Find where the given text appears and provide that cell's center as (x, y) coordinate. 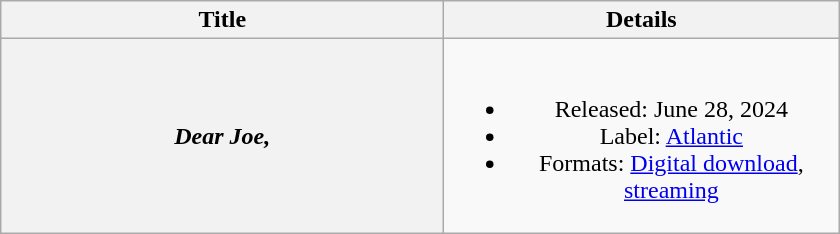
Details (642, 20)
Dear Joe, (222, 136)
Title (222, 20)
Released: June 28, 2024Label: AtlanticFormats: Digital download, streaming (642, 136)
